For the text-containing cell, return its midpoint in [x, y] coordinate format. 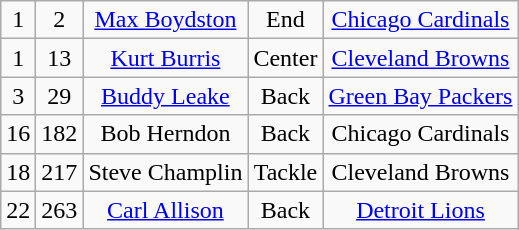
Tackle [286, 172]
Max Boydston [166, 20]
End [286, 20]
Center [286, 58]
Steve Champlin [166, 172]
Green Bay Packers [420, 96]
Carl Allison [166, 210]
16 [18, 134]
Buddy Leake [166, 96]
18 [18, 172]
3 [18, 96]
182 [60, 134]
217 [60, 172]
Kurt Burris [166, 58]
2 [60, 20]
22 [18, 210]
Detroit Lions [420, 210]
263 [60, 210]
13 [60, 58]
Bob Herndon [166, 134]
29 [60, 96]
